Return the [x, y] coordinate for the center point of the cell that contains the specified text.  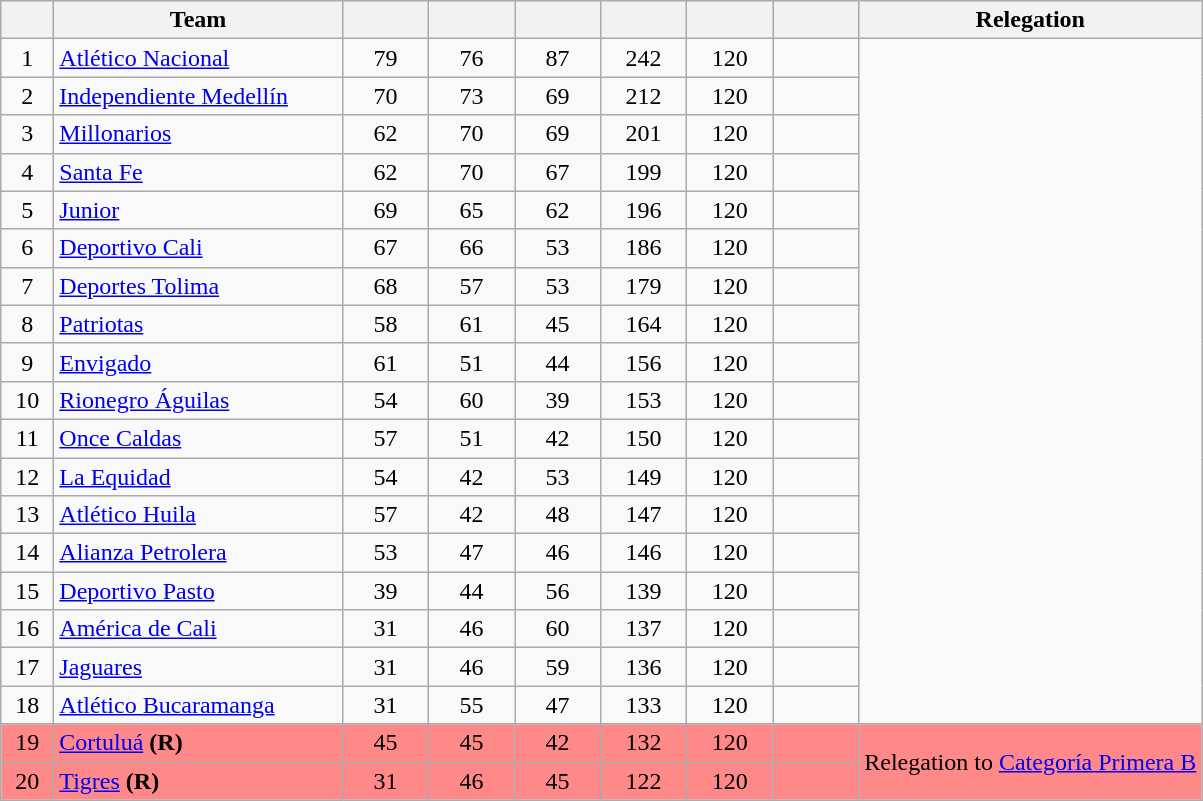
132 [644, 743]
América de Cali [198, 629]
73 [471, 96]
2 [28, 96]
12 [28, 477]
164 [644, 324]
Deportivo Pasto [198, 591]
Atlético Bucaramanga [198, 705]
La Equidad [198, 477]
10 [28, 400]
3 [28, 134]
66 [471, 248]
Independiente Medellín [198, 96]
Deportivo Cali [198, 248]
68 [385, 286]
137 [644, 629]
18 [28, 705]
179 [644, 286]
5 [28, 210]
65 [471, 210]
122 [644, 781]
186 [644, 248]
16 [28, 629]
212 [644, 96]
146 [644, 553]
Envigado [198, 362]
14 [28, 553]
Tigres (R) [198, 781]
150 [644, 438]
Atlético Huila [198, 515]
133 [644, 705]
199 [644, 172]
Cortuluá (R) [198, 743]
242 [644, 58]
59 [557, 667]
149 [644, 477]
Millonarios [198, 134]
48 [557, 515]
136 [644, 667]
Atlético Nacional [198, 58]
8 [28, 324]
Alianza Petrolera [198, 553]
Santa Fe [198, 172]
6 [28, 248]
87 [557, 58]
58 [385, 324]
Relegation [1030, 20]
76 [471, 58]
56 [557, 591]
11 [28, 438]
4 [28, 172]
147 [644, 515]
1 [28, 58]
153 [644, 400]
15 [28, 591]
Relegation to Categoría Primera B [1030, 762]
Once Caldas [198, 438]
Jaguares [198, 667]
7 [28, 286]
9 [28, 362]
Deportes Tolima [198, 286]
19 [28, 743]
20 [28, 781]
Rionegro Águilas [198, 400]
139 [644, 591]
156 [644, 362]
Patriotas [198, 324]
17 [28, 667]
196 [644, 210]
55 [471, 705]
Team [198, 20]
Junior [198, 210]
79 [385, 58]
201 [644, 134]
13 [28, 515]
